From the cell containing the given text, extract its center point as [x, y] coordinate. 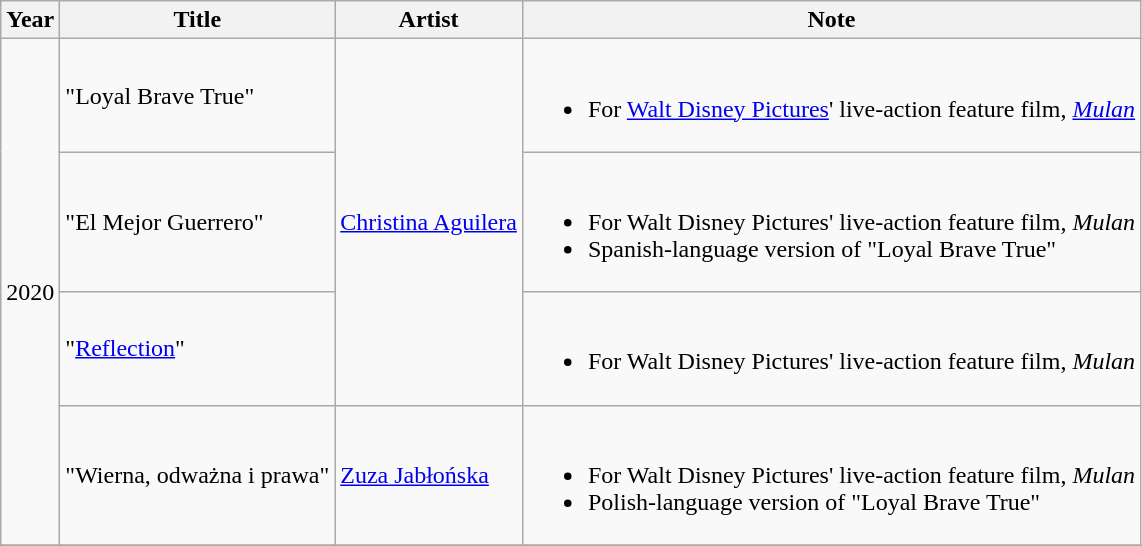
For Walt Disney Pictures' live-action feature film, MulanPolish-language version of "Loyal Brave True" [831, 475]
For Walt Disney Pictures' live-action feature film, MulanSpanish-language version of "Loyal Brave True" [831, 222]
2020 [30, 292]
"El Mejor Guerrero" [198, 222]
"Loyal Brave True" [198, 96]
Christina Aguilera [429, 222]
Artist [429, 20]
Note [831, 20]
"Reflection" [198, 348]
Year [30, 20]
"Wierna, odważna i prawa" [198, 475]
Title [198, 20]
Zuza Jabłońska [429, 475]
